Pinpoint the cell where the given text exists, returning its [x, y] midpoint coordinate. 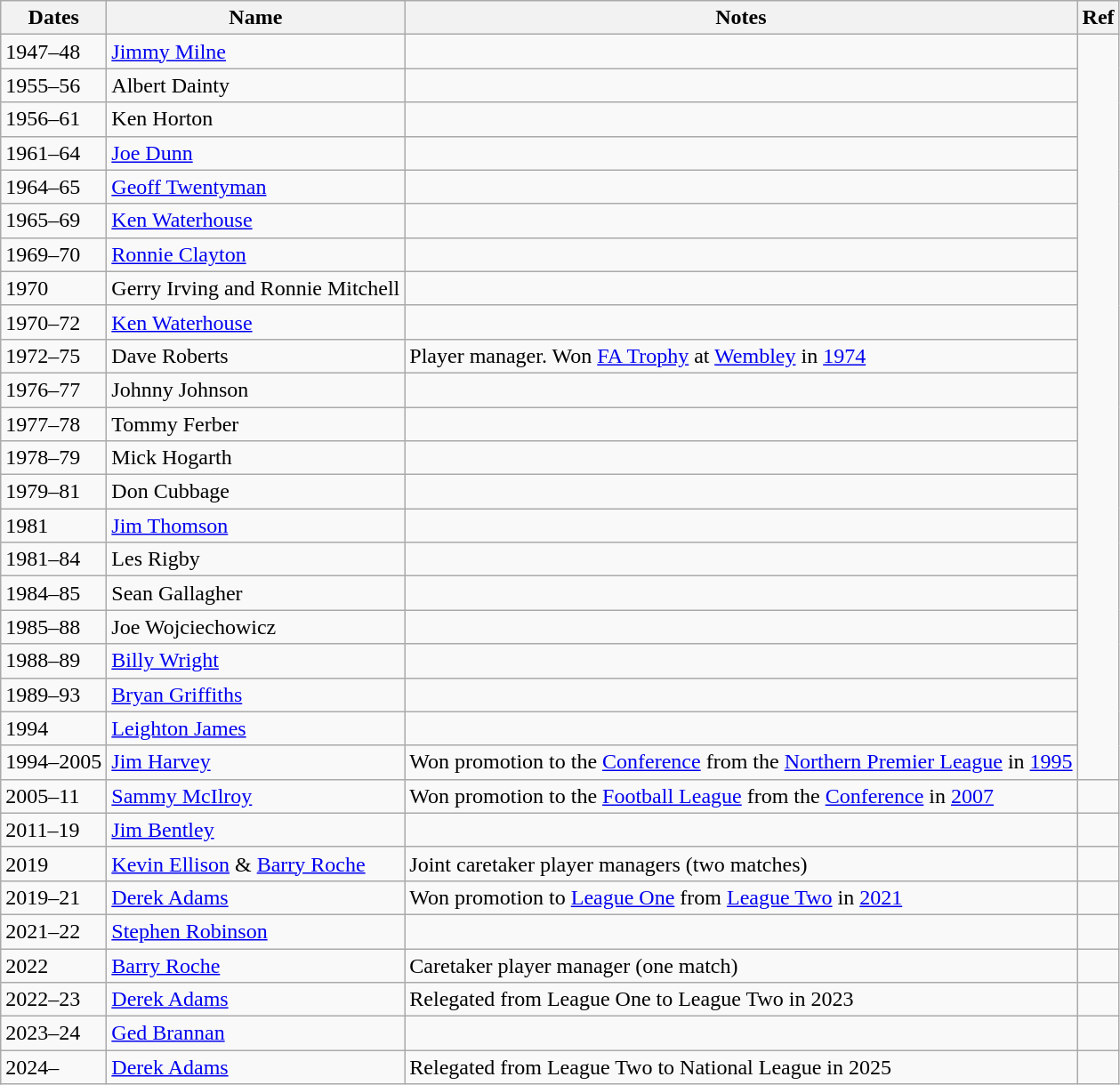
Dates [53, 18]
2005–11 [53, 796]
1964–65 [53, 187]
2022–23 [53, 1000]
2019–21 [53, 897]
Billy Wright [256, 661]
Joe Wojciechowicz [256, 627]
1981 [53, 526]
Barry Roche [256, 965]
Relegated from League One to League Two in 2023 [741, 1000]
Ken Horton [256, 119]
Les Rigby [256, 559]
1994 [53, 728]
Relegated from League Two to National League in 2025 [741, 1067]
Don Cubbage [256, 492]
Stephen Robinson [256, 931]
1956–61 [53, 119]
2023–24 [53, 1033]
1979–81 [53, 492]
Jim Thomson [256, 526]
Won promotion to the Football League from the Conference in 2007 [741, 796]
Sammy McIlroy [256, 796]
1989–93 [53, 695]
Jim Bentley [256, 830]
1965–69 [53, 221]
2021–22 [53, 931]
Joe Dunn [256, 153]
Ref [1098, 18]
1994–2005 [53, 762]
Albert Dainty [256, 85]
Jimmy Milne [256, 52]
1955–56 [53, 85]
Tommy Ferber [256, 424]
Leighton James [256, 728]
1984–85 [53, 593]
1972–75 [53, 356]
2024– [53, 1067]
1947–48 [53, 52]
Bryan Griffiths [256, 695]
Geoff Twentyman [256, 187]
Mick Hogarth [256, 458]
1977–78 [53, 424]
Joint caretaker player managers (two matches) [741, 864]
1978–79 [53, 458]
Won promotion to League One from League Two in 2021 [741, 897]
1976–77 [53, 390]
Kevin Ellison & Barry Roche [256, 864]
1985–88 [53, 627]
1981–84 [53, 559]
Caretaker player manager (one match) [741, 965]
1969–70 [53, 254]
1961–64 [53, 153]
Player manager. Won FA Trophy at Wembley in 1974 [741, 356]
Johnny Johnson [256, 390]
2019 [53, 864]
2011–19 [53, 830]
Notes [741, 18]
2022 [53, 965]
Name [256, 18]
Dave Roberts [256, 356]
Won promotion to the Conference from the Northern Premier League in 1995 [741, 762]
1970 [53, 288]
1988–89 [53, 661]
Ged Brannan [256, 1033]
Ronnie Clayton [256, 254]
Gerry Irving and Ronnie Mitchell [256, 288]
Jim Harvey [256, 762]
Sean Gallagher [256, 593]
1970–72 [53, 322]
